From the cell containing the given text, extract its center point as (X, Y) coordinate. 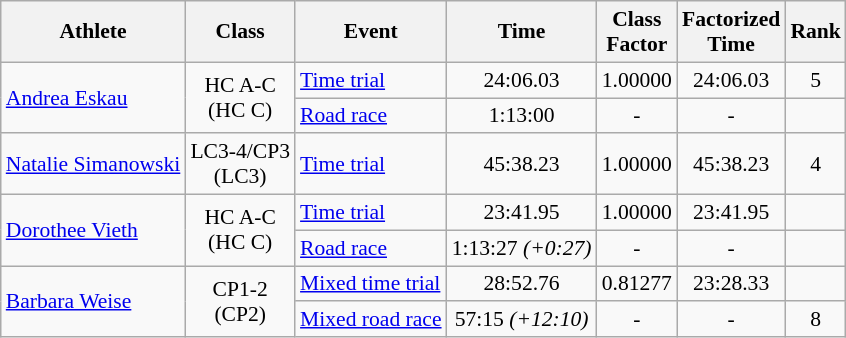
Natalie Simanowski (94, 164)
FactorizedTime (731, 32)
Event (371, 32)
Athlete (94, 32)
CP1-2(CP2) (240, 302)
8 (816, 320)
0.81277 (637, 284)
28:52.76 (522, 284)
1:13:27 (+0:27) (522, 248)
Andrea Eskau (94, 98)
1:13:00 (522, 116)
Mixed road race (371, 320)
5 (816, 80)
Mixed time trial (371, 284)
LC3-4/CP3(LC3) (240, 164)
Dorothee Vieth (94, 230)
Time (522, 32)
Barbara Weise (94, 302)
57:15 (+12:10) (522, 320)
Class (240, 32)
23:28.33 (731, 284)
ClassFactor (637, 32)
4 (816, 164)
Rank (816, 32)
